Locate the cell with the specified text and output its [X, Y] center coordinate. 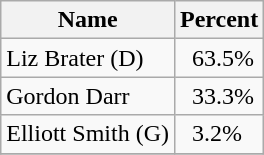
Liz Brater (D) [88, 58]
Elliott Smith (G) [88, 134]
Percent [218, 20]
33.3% [218, 96]
Name [88, 20]
Gordon Darr [88, 96]
3.2% [218, 134]
63.5% [218, 58]
